Detect which cell encompasses the target text, then output its (X, Y) center coordinate. 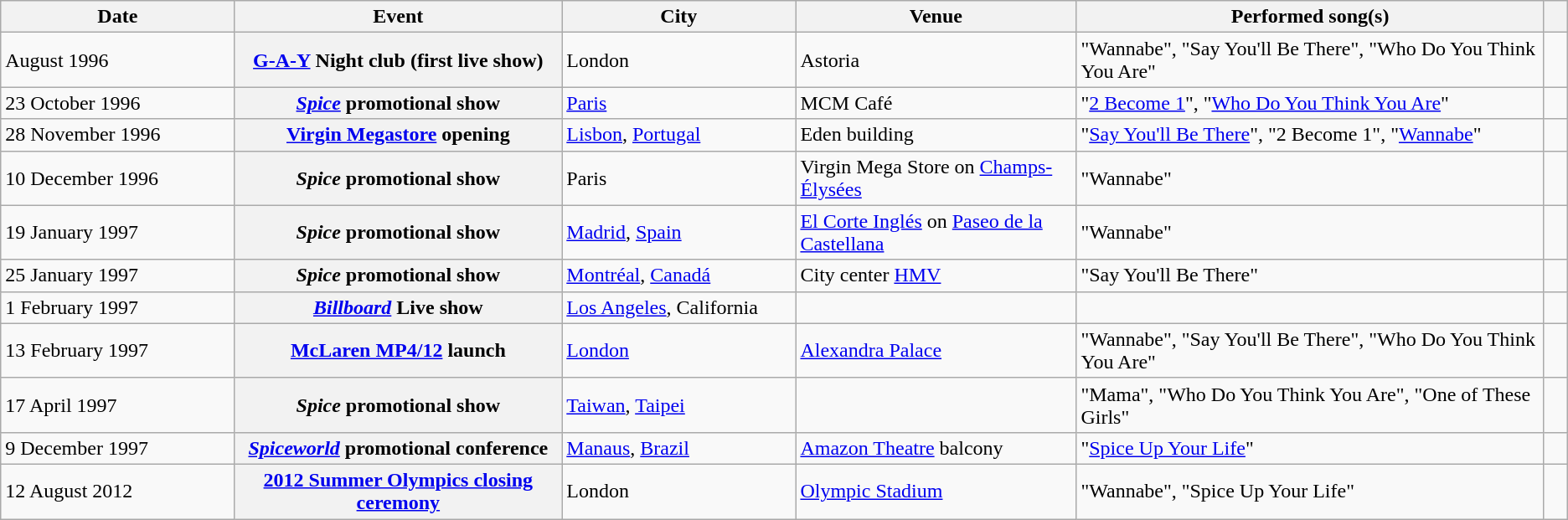
"Say You'll Be There", "2 Become 1", "Wannabe" (1310, 135)
McLaren MP4/12 launch (399, 350)
Montréal, Canadá (678, 275)
Lisbon, Portugal (678, 135)
Event (399, 17)
2012 Summer Olympics closing ceremony (399, 491)
MCM Café (936, 103)
17 April 1997 (117, 405)
City (678, 17)
25 January 1997 (117, 275)
19 January 1997 (117, 233)
Performed song(s) (1310, 17)
"Mama", "Who Do You Think You Are", "One of These Girls" (1310, 405)
"Say You'll Be There" (1310, 275)
"2 Become 1", "Who Do You Think You Are" (1310, 103)
Astoria (936, 60)
13 February 1997 (117, 350)
Madrid, Spain (678, 233)
12 August 2012 (117, 491)
9 December 1997 (117, 448)
Amazon Theatre balcony (936, 448)
Olympic Stadium (936, 491)
Venue (936, 17)
August 1996 (117, 60)
1 February 1997 (117, 307)
10 December 1996 (117, 178)
"Wannabe", "Spice Up Your Life" (1310, 491)
Alexandra Palace (936, 350)
23 October 1996 (117, 103)
Billboard Live show (399, 307)
El Corte Inglés on Paseo de la Castellana (936, 233)
G-A-Y Night club (first live show) (399, 60)
Date (117, 17)
Eden building (936, 135)
Los Angeles, California (678, 307)
28 November 1996 (117, 135)
Virgin Mega Store on Champs-Élysées (936, 178)
Virgin Megastore opening (399, 135)
Taiwan, Taipei (678, 405)
Spiceworld promotional conference (399, 448)
City center HMV (936, 275)
"Spice Up Your Life" (1310, 448)
Manaus, Brazil (678, 448)
